Determine the (X, Y) coordinate at the center of the cell enclosing the given text.  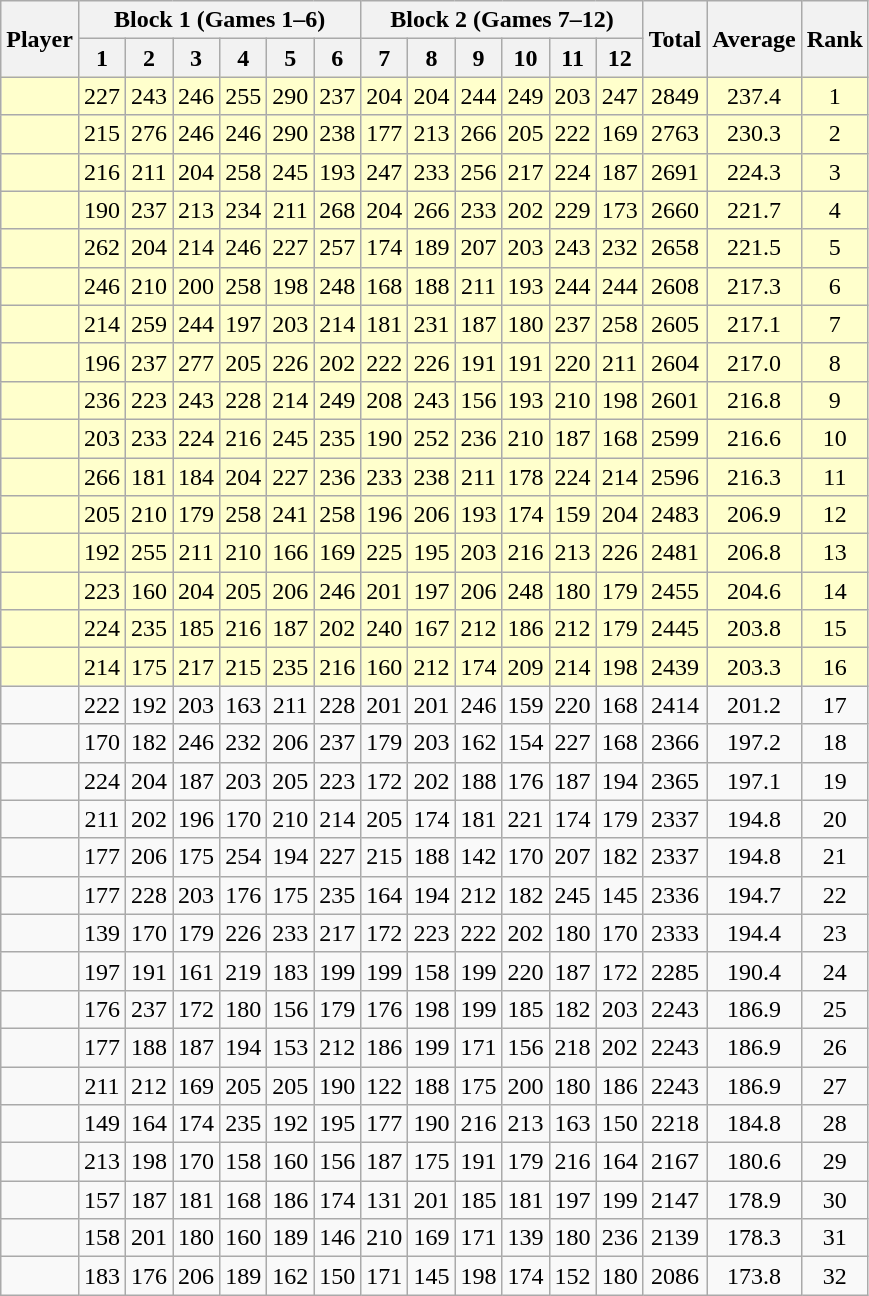
217.0 (754, 362)
15 (834, 629)
216.6 (754, 438)
216.8 (754, 400)
161 (196, 971)
184 (196, 477)
2605 (675, 324)
173.8 (754, 1276)
194.4 (754, 933)
19 (834, 781)
254 (244, 857)
2336 (675, 895)
22 (834, 895)
2596 (675, 477)
166 (290, 553)
234 (244, 210)
224.3 (754, 172)
240 (384, 629)
Block 2 (Games 7–12) (502, 20)
26 (834, 1047)
2658 (675, 248)
268 (338, 210)
277 (196, 362)
2608 (675, 286)
25 (834, 1009)
2366 (675, 743)
178.9 (754, 1200)
2167 (675, 1162)
225 (384, 553)
142 (478, 857)
2455 (675, 591)
217.1 (754, 324)
Player (40, 39)
190.4 (754, 971)
2439 (675, 667)
2691 (675, 172)
29 (834, 1162)
218 (572, 1047)
2599 (675, 438)
18 (834, 743)
Total (675, 39)
262 (102, 248)
230.3 (754, 134)
2601 (675, 400)
203.3 (754, 667)
276 (150, 134)
178.3 (754, 1238)
2086 (675, 1276)
184.8 (754, 1124)
204.6 (754, 591)
2365 (675, 781)
167 (432, 629)
2483 (675, 515)
2333 (675, 933)
219 (244, 971)
180.6 (754, 1162)
21 (834, 857)
217.3 (754, 286)
2139 (675, 1238)
2660 (675, 210)
131 (384, 1200)
206.8 (754, 553)
201.2 (754, 705)
209 (526, 667)
Average (754, 39)
32 (834, 1276)
252 (432, 438)
2218 (675, 1124)
178 (526, 477)
154 (526, 743)
256 (478, 172)
216.3 (754, 477)
241 (290, 515)
Block 1 (Games 1–6) (219, 20)
122 (384, 1085)
257 (338, 248)
2604 (675, 362)
203.8 (754, 629)
173 (620, 210)
28 (834, 1124)
229 (572, 210)
157 (102, 1200)
152 (572, 1276)
16 (834, 667)
149 (102, 1124)
23 (834, 933)
206.9 (754, 515)
2481 (675, 553)
231 (432, 324)
221 (526, 819)
31 (834, 1238)
14 (834, 591)
194.7 (754, 895)
30 (834, 1200)
197.1 (754, 781)
237.4 (754, 96)
2763 (675, 134)
20 (834, 819)
197.2 (754, 743)
2147 (675, 1200)
17 (834, 705)
24 (834, 971)
221.5 (754, 248)
2849 (675, 96)
259 (150, 324)
27 (834, 1085)
2445 (675, 629)
221.7 (754, 210)
Rank (834, 39)
146 (338, 1238)
2285 (675, 971)
2414 (675, 705)
153 (290, 1047)
208 (384, 400)
13 (834, 553)
